Scan for the cell matching the given text and deliver its (x, y) coordinate at center. 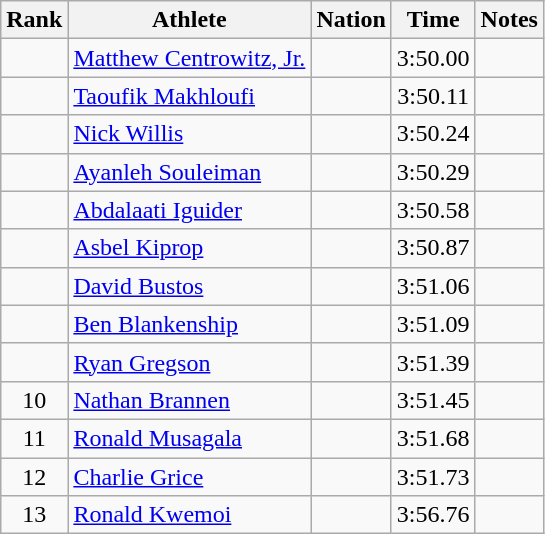
3:50.11 (433, 96)
Ryan Gregson (190, 362)
David Bustos (190, 286)
3:51.06 (433, 286)
Abdalaati Iguider (190, 210)
Nick Willis (190, 134)
3:50.87 (433, 248)
3:50.29 (433, 172)
Asbel Kiprop (190, 248)
Ben Blankenship (190, 324)
3:50.58 (433, 210)
Rank (34, 20)
Nathan Brannen (190, 400)
3:51.73 (433, 477)
3:50.24 (433, 134)
10 (34, 400)
13 (34, 515)
Ronald Kwemoi (190, 515)
12 (34, 477)
Notes (509, 20)
Nation (351, 20)
Taoufik Makhloufi (190, 96)
3:50.00 (433, 58)
Ayanleh Souleiman (190, 172)
Athlete (190, 20)
Charlie Grice (190, 477)
11 (34, 438)
3:51.68 (433, 438)
3:51.45 (433, 400)
Ronald Musagala (190, 438)
3:51.09 (433, 324)
3:51.39 (433, 362)
Time (433, 20)
3:56.76 (433, 515)
Matthew Centrowitz, Jr. (190, 58)
